Locate the cell with the specified text and output its (x, y) center coordinate. 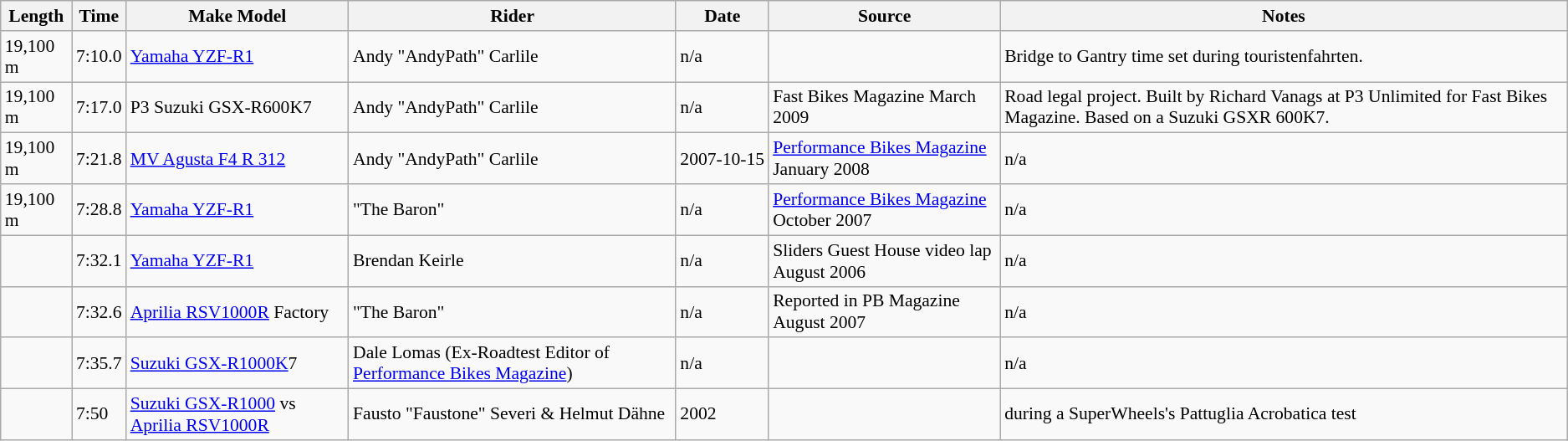
Notes (1284, 16)
Suzuki GSX-R1000K7 (237, 363)
Road legal project. Built by Richard Vanags at P3 Unlimited for Fast Bikes Magazine. Based on a Suzuki GSXR 600K7. (1284, 107)
Time (99, 16)
during a SuperWheels's Pattuglia Acrobatica test (1284, 415)
Fast Bikes Magazine March 2009 (885, 107)
Fausto "Faustone" Severi & Helmut Dähne (512, 415)
Rider (512, 16)
Bridge to Gantry time set during touristenfahrten. (1284, 57)
7:32.1 (99, 261)
Suzuki GSX-R1000 vs Aprilia RSV1000R (237, 415)
7:50 (99, 415)
Date (723, 16)
7:35.7 (99, 363)
Dale Lomas (Ex-Roadtest Editor of Performance Bikes Magazine) (512, 363)
Length (37, 16)
Performance Bikes Magazine October 2007 (885, 209)
2002 (723, 415)
Sliders Guest House video lap August 2006 (885, 261)
7:17.0 (99, 107)
Brendan Keirle (512, 261)
Reported in PB Magazine August 2007 (885, 311)
7:21.8 (99, 159)
Performance Bikes Magazine January 2008 (885, 159)
Aprilia RSV1000R Factory (237, 311)
Make Model (237, 16)
7:28.8 (99, 209)
7:10.0 (99, 57)
Source (885, 16)
7:32.6 (99, 311)
MV Agusta F4 R 312 (237, 159)
P3 Suzuki GSX-R600K7 (237, 107)
2007-10-15 (723, 159)
